Locate the cell with the specified text and output its [x, y] center coordinate. 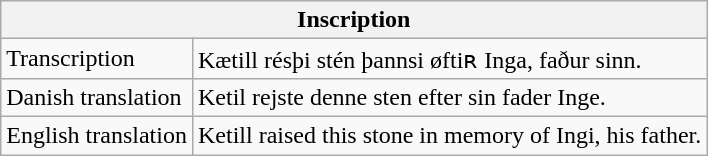
Transcription [97, 59]
Inscription [354, 20]
Kætill résþi stén þannsi øftiʀ Inga, faður sinn. [449, 59]
Ketill raised this stone in memory of Ingi, his father. [449, 135]
English translation [97, 135]
Danish translation [97, 97]
Ketil rejste denne sten efter sin fader Inge. [449, 97]
